Determine the [x, y] coordinate at the center of the cell enclosing the given text.  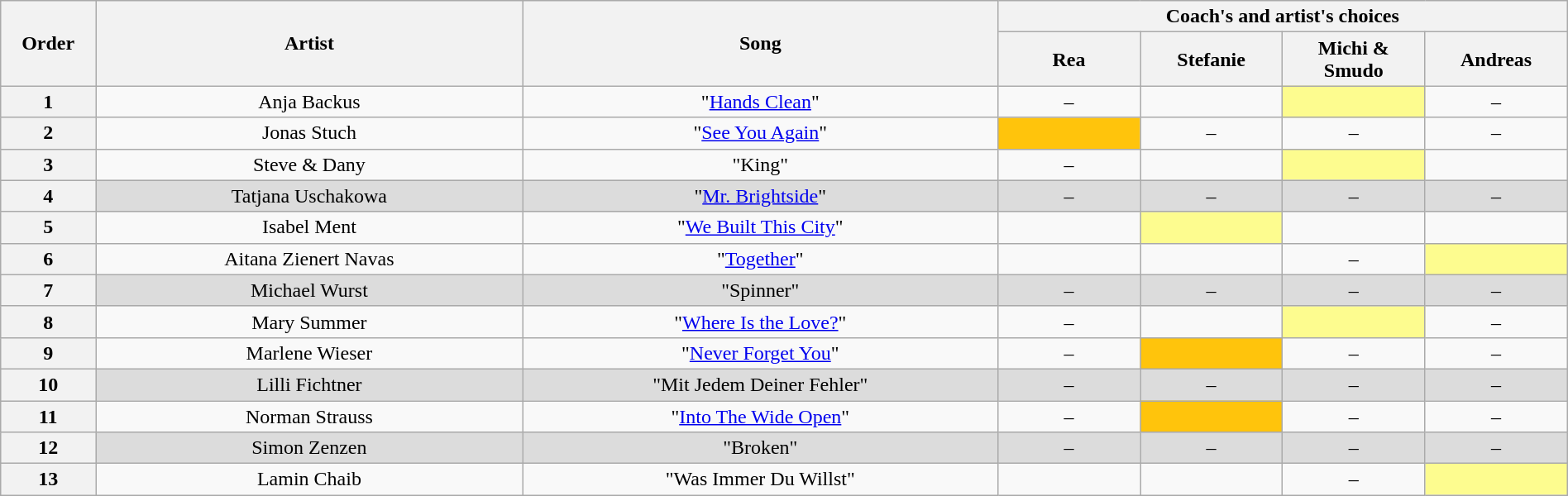
9 [48, 353]
"Together" [760, 259]
"Spinner" [760, 290]
"Into The Wide Open" [760, 416]
Jonas Stuch [309, 133]
"Mit Jedem Deiner Fehler" [760, 384]
"Was Immer Du Willst" [760, 479]
2 [48, 133]
10 [48, 384]
"We Built This City" [760, 227]
Rea [1068, 60]
Tatjana Uschakowa [309, 196]
Song [760, 43]
Coach's and artist's choices [1282, 17]
"King" [760, 165]
Marlene Wieser [309, 353]
13 [48, 479]
Andreas [1496, 60]
Lamin Chaib [309, 479]
1 [48, 102]
4 [48, 196]
Michael Wurst [309, 290]
"Where Is the Love?" [760, 322]
Order [48, 43]
Mary Summer [309, 322]
"Never Forget You" [760, 353]
"See You Again" [760, 133]
"Broken" [760, 448]
Isabel Ment [309, 227]
Artist [309, 43]
Anja Backus [309, 102]
Stefanie [1212, 60]
"Hands Clean" [760, 102]
5 [48, 227]
Norman Strauss [309, 416]
Simon Zenzen [309, 448]
"Mr. Brightside" [760, 196]
Steve & Dany [309, 165]
3 [48, 165]
6 [48, 259]
12 [48, 448]
Aitana Zienert Navas [309, 259]
8 [48, 322]
11 [48, 416]
Michi & Smudo [1354, 60]
Lilli Fichtner [309, 384]
7 [48, 290]
